Determine the (X, Y) coordinate at the center of the cell enclosing the given text.  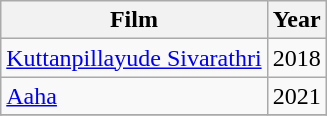
Aaha (134, 96)
Kuttanpillayude Sivarathri (134, 58)
2021 (296, 96)
2018 (296, 58)
Film (134, 20)
Year (296, 20)
